Extract the (X, Y) coordinate from the center of the cell holding the provided text.  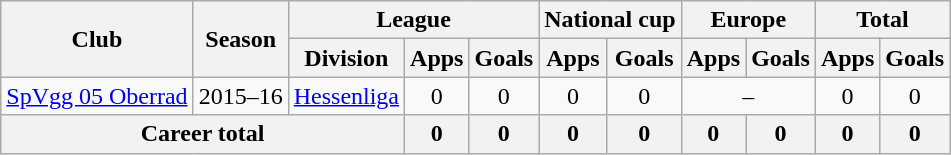
Europe (748, 20)
Hessenliga (346, 96)
Division (346, 58)
Club (97, 39)
Total (882, 20)
Career total (203, 134)
Season (240, 39)
– (748, 96)
National cup (610, 20)
League (414, 20)
2015–16 (240, 96)
SpVgg 05 Oberrad (97, 96)
